Provide the [X, Y] coordinate of the cell's center where the given text is located.  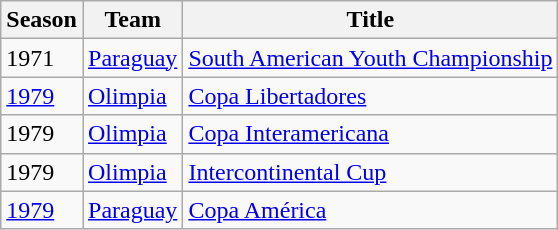
Season [42, 20]
Copa Interamericana [370, 134]
1971 [42, 58]
Intercontinental Cup [370, 172]
Copa América [370, 210]
South American Youth Championship [370, 58]
Title [370, 20]
Team [132, 20]
Copa Libertadores [370, 96]
